For the text-containing cell, return its midpoint in [X, Y] coordinate format. 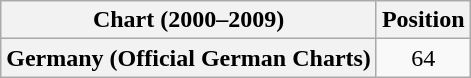
Chart (2000–2009) [189, 20]
Position [423, 20]
Germany (Official German Charts) [189, 58]
64 [423, 58]
